Identify which cell holds the provided text, then report its (X, Y) central coordinate. 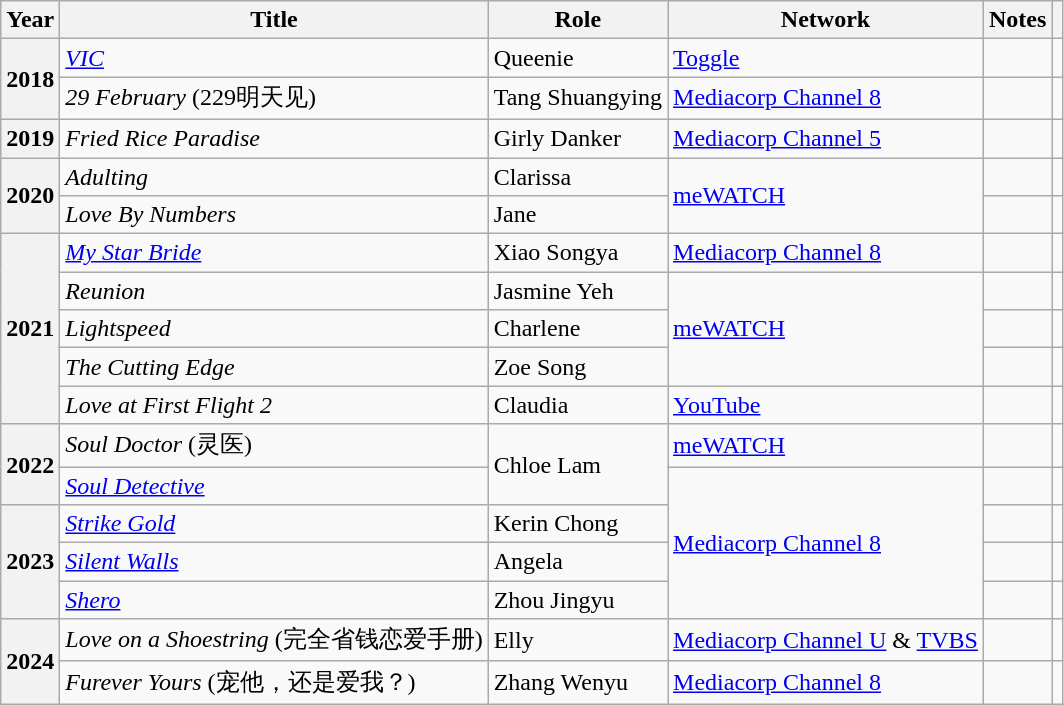
2023 (30, 562)
Adulting (274, 177)
Mediacorp Channel 5 (826, 138)
VIC (274, 58)
The Cutting Edge (274, 367)
Shero (274, 600)
2020 (30, 196)
Charlene (578, 329)
Clarissa (578, 177)
Claudia (578, 405)
Love By Numbers (274, 215)
Xiao Songya (578, 253)
My Star Bride (274, 253)
Mediacorp Channel U & TVBS (826, 640)
Network (826, 20)
Elly (578, 640)
Zhou Jingyu (578, 600)
Angela (578, 562)
Tang Shuangying (578, 98)
Jasmine Yeh (578, 291)
Year (30, 20)
2021 (30, 329)
Zoe Song (578, 367)
Love at First Flight 2 (274, 405)
29 February (229明天见) (274, 98)
YouTube (826, 405)
Furever Yours (宠他，还是爱我？) (274, 682)
2018 (30, 80)
Soul Detective (274, 485)
Jane (578, 215)
Strike Gold (274, 524)
Kerin Chong (578, 524)
Silent Walls (274, 562)
2022 (30, 464)
Zhang Wenyu (578, 682)
Girly Danker (578, 138)
Role (578, 20)
Notes (1017, 20)
Reunion (274, 291)
Chloe Lam (578, 464)
Love on a Shoestring (完全省钱恋爱手册) (274, 640)
Soul Doctor (灵医) (274, 446)
2019 (30, 138)
Lightspeed (274, 329)
Fried Rice Paradise (274, 138)
2024 (30, 662)
Toggle (826, 58)
Title (274, 20)
Queenie (578, 58)
